Identify which cell holds the provided text, then report its [X, Y] central coordinate. 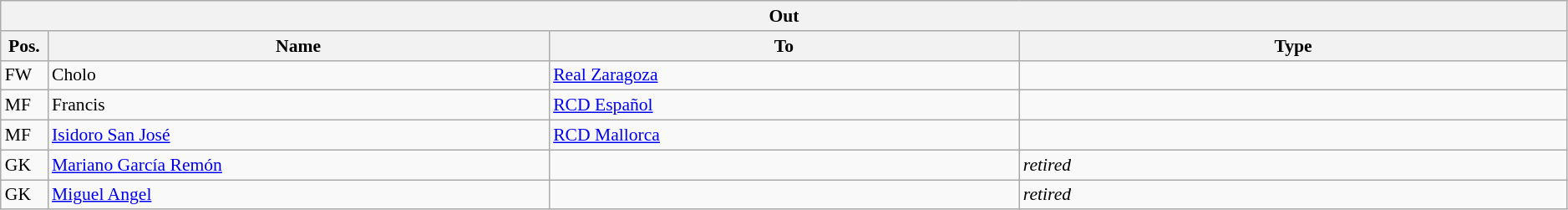
Isidoro San José [298, 136]
RCD Español [784, 105]
Type [1293, 46]
Francis [298, 105]
FW [24, 75]
Pos. [24, 46]
Real Zaragoza [784, 75]
Cholo [298, 75]
Out [784, 16]
Miguel Angel [298, 195]
RCD Mallorca [784, 136]
Name [298, 46]
To [784, 46]
Mariano García Remón [298, 165]
